Pinpoint the cell where the given text exists, returning its [x, y] midpoint coordinate. 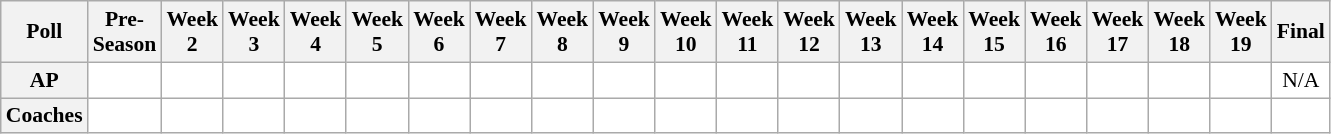
Week16 [1056, 32]
Week7 [501, 32]
Pre-Season [125, 32]
Week8 [562, 32]
Week19 [1241, 32]
Week14 [933, 32]
Week2 [192, 32]
Final [1301, 32]
Week3 [254, 32]
Week13 [871, 32]
Week5 [377, 32]
Week18 [1179, 32]
Coaches [44, 116]
Week17 [1118, 32]
Week11 [748, 32]
Poll [44, 32]
Week6 [439, 32]
Week9 [624, 32]
Week4 [316, 32]
Week15 [994, 32]
Week12 [809, 32]
Week10 [686, 32]
AP [44, 80]
N/A [1301, 80]
